Identify which cell holds the provided text, then report its [x, y] central coordinate. 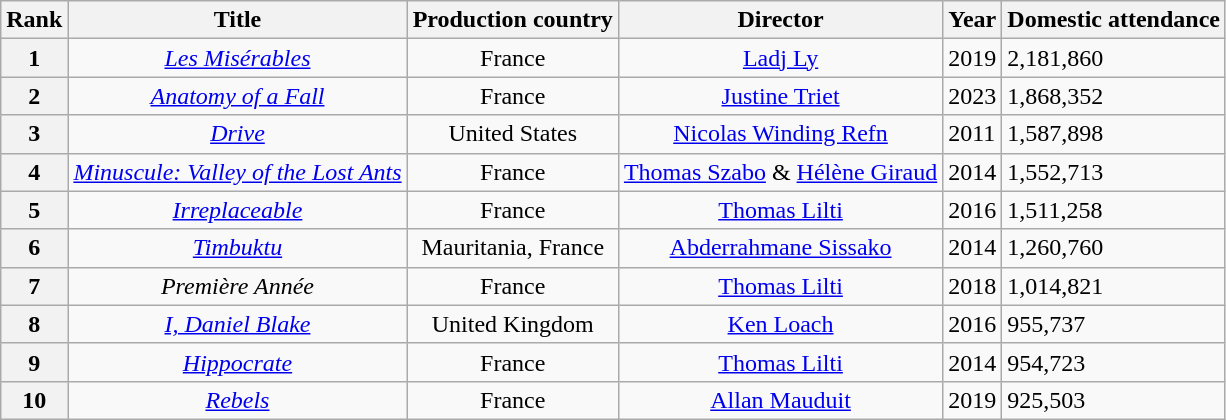
2 [34, 96]
Les Misérables [238, 58]
Director [780, 20]
1 [34, 58]
2023 [972, 96]
Justine Triet [780, 96]
Title [238, 20]
Drive [238, 134]
Ladj Ly [780, 58]
2011 [972, 134]
United Kingdom [512, 324]
Première Année [238, 286]
6 [34, 248]
925,503 [1114, 400]
United States [512, 134]
Anatomy of a Fall [238, 96]
1,511,258 [1114, 210]
Irreplaceable [238, 210]
1,260,760 [1114, 248]
1,587,898 [1114, 134]
Mauritania, France [512, 248]
Thomas Szabo & Hélène Giraud [780, 172]
Ken Loach [780, 324]
4 [34, 172]
10 [34, 400]
9 [34, 362]
I, Daniel Blake [238, 324]
Hippocrate [238, 362]
Abderrahmane Sissako [780, 248]
1,868,352 [1114, 96]
Rebels [238, 400]
1,552,713 [1114, 172]
1,014,821 [1114, 286]
2,181,860 [1114, 58]
Production country [512, 20]
954,723 [1114, 362]
5 [34, 210]
2018 [972, 286]
7 [34, 286]
Timbuktu [238, 248]
Allan Mauduit [780, 400]
3 [34, 134]
Rank [34, 20]
Year [972, 20]
Nicolas Winding Refn [780, 134]
Domestic attendance [1114, 20]
955,737 [1114, 324]
8 [34, 324]
Minuscule: Valley of the Lost Ants [238, 172]
